Search for the cell housing the specified text and yield its [x, y] center coordinate. 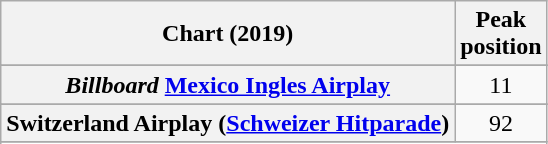
92 [501, 123]
Chart (2019) [228, 34]
Switzerland Airplay (Schweizer Hitparade) [228, 123]
11 [501, 85]
Billboard Mexico Ingles Airplay [228, 85]
Peakposition [501, 34]
